Search for the cell housing the specified text and yield its [x, y] center coordinate. 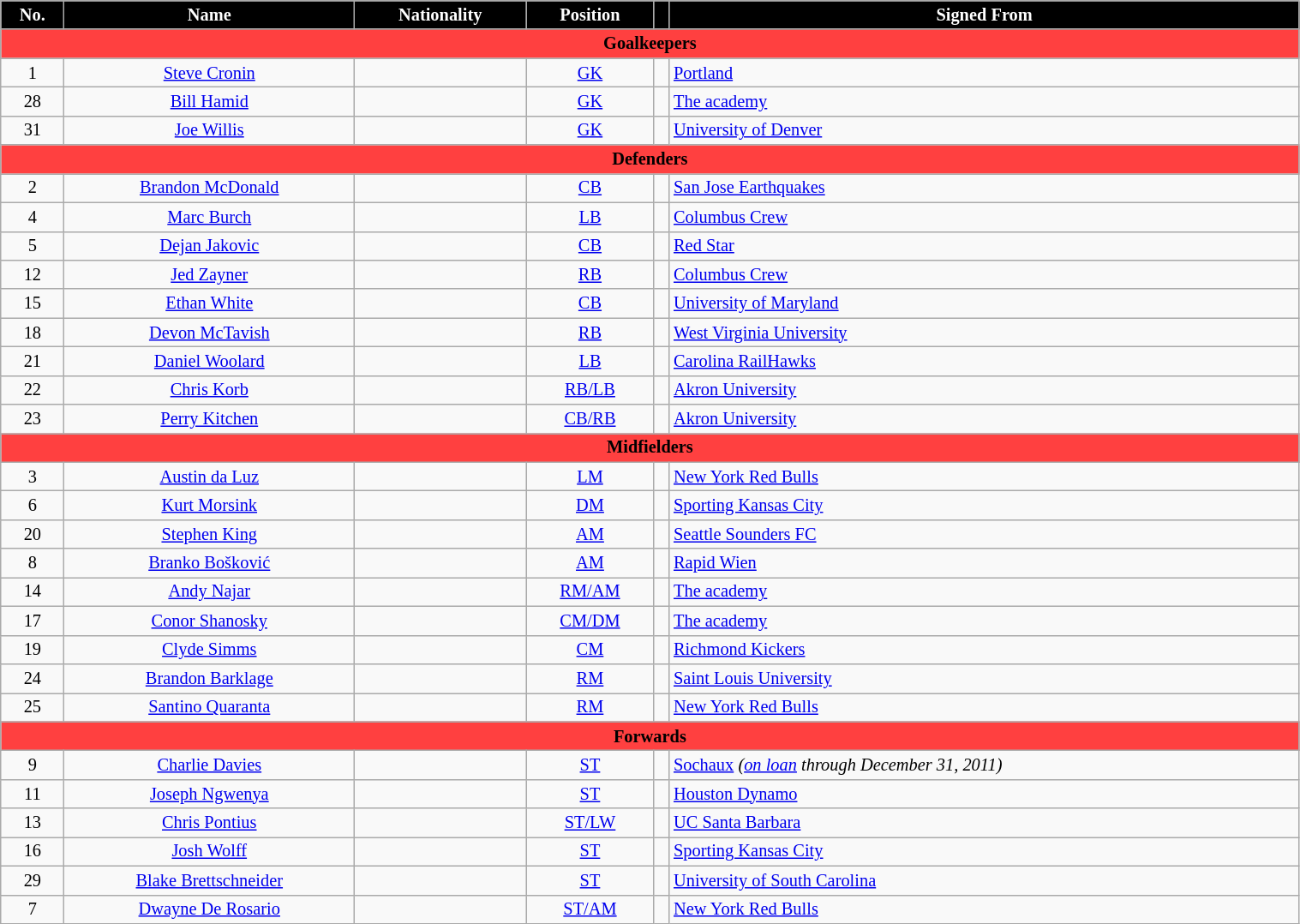
7 [33, 909]
Conor Shanosky [209, 621]
31 [33, 130]
DM [590, 505]
24 [33, 678]
ST/LW [590, 823]
Nationality [440, 15]
Charlie Davies [209, 765]
2 [33, 188]
CM [590, 650]
Devon McTavish [209, 333]
Position [590, 15]
Santino Quaranta [209, 707]
Josh Wolff [209, 851]
12 [33, 274]
8 [33, 563]
Midfielders [650, 447]
Andy Najar [209, 591]
Saint Louis University [984, 678]
18 [33, 333]
22 [33, 390]
5 [33, 246]
Austin da Luz [209, 477]
Brandon Barklage [209, 678]
6 [33, 505]
Name [209, 15]
11 [33, 794]
Branko Bošković [209, 563]
Houston Dynamo [984, 794]
16 [33, 851]
University of South Carolina [984, 880]
Richmond Kickers [984, 650]
Marc Burch [209, 217]
20 [33, 534]
Daniel Woolard [209, 361]
Blake Brettschneider [209, 880]
Red Star [984, 246]
29 [33, 880]
Joe Willis [209, 130]
University of Maryland [984, 303]
25 [33, 707]
CB/RB [590, 419]
Ethan White [209, 303]
San Jose Earthquakes [984, 188]
University of Denver [984, 130]
Portland [984, 73]
Defenders [650, 159]
19 [33, 650]
RB/LB [590, 390]
28 [33, 101]
RM/AM [590, 591]
Chris Korb [209, 390]
Forwards [650, 736]
Dejan Jakovic [209, 246]
23 [33, 419]
14 [33, 591]
Jed Zayner [209, 274]
Perry Kitchen [209, 419]
LM [590, 477]
9 [33, 765]
Joseph Ngwenya [209, 794]
ST/AM [590, 909]
21 [33, 361]
Brandon McDonald [209, 188]
West Virginia University [984, 333]
Dwayne De Rosario [209, 909]
Signed From [984, 15]
13 [33, 823]
CM/DM [590, 621]
Rapid Wien [984, 563]
Steve Cronin [209, 73]
UC Santa Barbara [984, 823]
Seattle Sounders FC [984, 534]
Goalkeepers [650, 44]
Kurt Morsink [209, 505]
Carolina RailHawks [984, 361]
1 [33, 73]
17 [33, 621]
Bill Hamid [209, 101]
Stephen King [209, 534]
No. [33, 15]
Chris Pontius [209, 823]
Clyde Simms [209, 650]
4 [33, 217]
3 [33, 477]
Sochaux (on loan through December 31, 2011) [984, 765]
15 [33, 303]
